Scan for the cell matching the given text and deliver its (X, Y) coordinate at center. 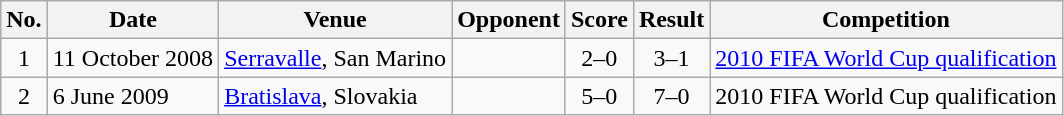
11 October 2008 (132, 58)
6 June 2009 (132, 96)
No. (24, 20)
Opponent (509, 20)
7–0 (671, 96)
Result (671, 20)
5–0 (599, 96)
Competition (886, 20)
Date (132, 20)
Serravalle, San Marino (336, 58)
Bratislava, Slovakia (336, 96)
3–1 (671, 58)
2–0 (599, 58)
Score (599, 20)
2 (24, 96)
1 (24, 58)
Venue (336, 20)
